Scan for the cell matching the given text and deliver its [X, Y] coordinate at center. 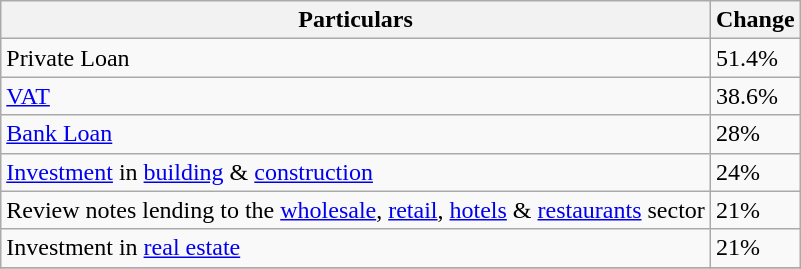
Change [755, 20]
38.6% [755, 96]
Investment in building & construction [356, 172]
Review notes lending to the wholesale, retail, hotels & restaurants sector [356, 210]
Bank Loan [356, 134]
28% [755, 134]
Investment in real estate [356, 248]
24% [755, 172]
Particulars [356, 20]
VAT [356, 96]
51.4% [755, 58]
Private Loan [356, 58]
